From the cell containing the given text, extract its center point as (X, Y) coordinate. 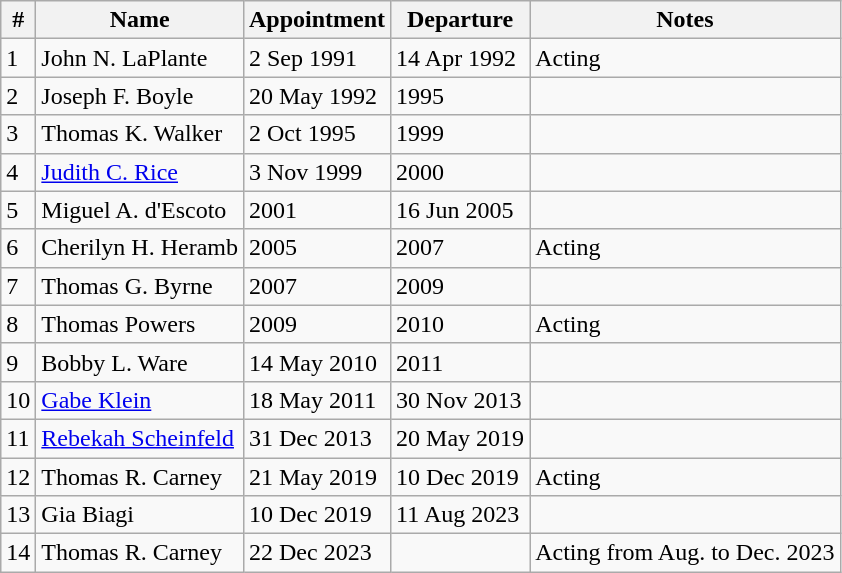
20 May 2019 (460, 438)
Notes (685, 20)
10 (18, 400)
Departure (460, 20)
Rebekah Scheinfeld (140, 438)
Appointment (316, 20)
16 Jun 2005 (460, 210)
# (18, 20)
2010 (460, 324)
2 Oct 1995 (316, 134)
5 (18, 210)
9 (18, 362)
Gia Biagi (140, 515)
1999 (460, 134)
22 Dec 2023 (316, 553)
Thomas G. Byrne (140, 286)
12 (18, 477)
13 (18, 515)
Name (140, 20)
Joseph F. Boyle (140, 96)
Gabe Klein (140, 400)
1 (18, 58)
4 (18, 172)
31 Dec 2013 (316, 438)
Thomas Powers (140, 324)
18 May 2011 (316, 400)
14 (18, 553)
14 May 2010 (316, 362)
8 (18, 324)
1995 (460, 96)
3 (18, 134)
30 Nov 2013 (460, 400)
Judith C. Rice (140, 172)
Bobby L. Ware (140, 362)
Cherilyn H. Heramb (140, 248)
6 (18, 248)
11 Aug 2023 (460, 515)
2000 (460, 172)
Miguel A. d'Escoto (140, 210)
John N. LaPlante (140, 58)
Acting from Aug. to Dec. 2023 (685, 553)
2 Sep 1991 (316, 58)
2001 (316, 210)
3 Nov 1999 (316, 172)
11 (18, 438)
14 Apr 1992 (460, 58)
20 May 1992 (316, 96)
Thomas K. Walker (140, 134)
2005 (316, 248)
2 (18, 96)
21 May 2019 (316, 477)
7 (18, 286)
2011 (460, 362)
